Detect which cell encompasses the target text, then output its [X, Y] center coordinate. 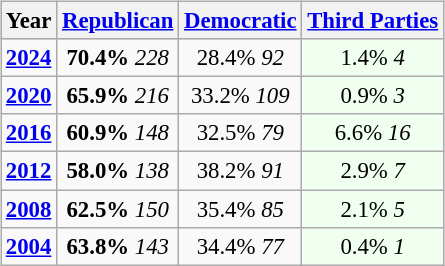
62.5% 150 [118, 209]
32.5% 79 [240, 133]
Year [29, 21]
70.4% 228 [118, 58]
2020 [29, 96]
33.2% 109 [240, 96]
2016 [29, 133]
58.0% 138 [118, 171]
63.8% 143 [118, 246]
35.4% 85 [240, 209]
6.6% 16 [373, 133]
Third Parties [373, 21]
2024 [29, 58]
0.9% 3 [373, 96]
2008 [29, 209]
65.9% 216 [118, 96]
2.1% 5 [373, 209]
2012 [29, 171]
Democratic [240, 21]
34.4% 77 [240, 246]
60.9% 148 [118, 133]
2004 [29, 246]
Republican [118, 21]
1.4% 4 [373, 58]
2.9% 7 [373, 171]
28.4% 92 [240, 58]
38.2% 91 [240, 171]
0.4% 1 [373, 246]
